Determine the (X, Y) coordinate at the center of the cell enclosing the given text.  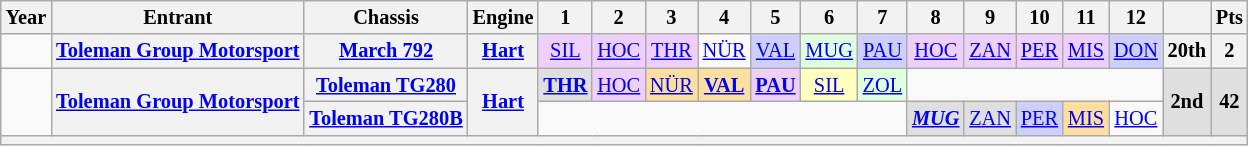
1 (565, 17)
10 (1040, 17)
Toleman TG280B (386, 118)
5 (775, 17)
DON (1136, 51)
2nd (1187, 102)
9 (990, 17)
11 (1086, 17)
Year (26, 17)
6 (830, 17)
Engine (504, 17)
Toleman TG280 (386, 85)
Pts (1230, 17)
3 (672, 17)
Chassis (386, 17)
12 (1136, 17)
42 (1230, 102)
ZOL (882, 85)
4 (724, 17)
20th (1187, 51)
7 (882, 17)
8 (936, 17)
Entrant (178, 17)
March 792 (386, 51)
